Capture the cell that displays the provided text and extract its [x, y] central coordinate. 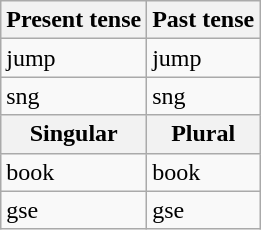
Singular [74, 134]
Past tense [204, 20]
Present tense [74, 20]
Plural [204, 134]
